From the cell containing the given text, extract its center point as [X, Y] coordinate. 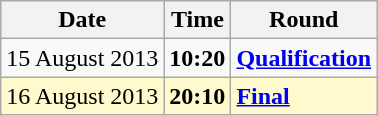
Qualification [304, 58]
Round [304, 20]
16 August 2013 [82, 96]
Date [82, 20]
20:10 [198, 96]
15 August 2013 [82, 58]
Time [198, 20]
Final [304, 96]
10:20 [198, 58]
